For the text-containing cell, return its midpoint in (X, Y) coordinate format. 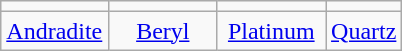
Andradite (54, 31)
Platinum (271, 31)
Beryl (163, 31)
Quartz (364, 31)
